Return [x, y] of the center of cell containing provided text 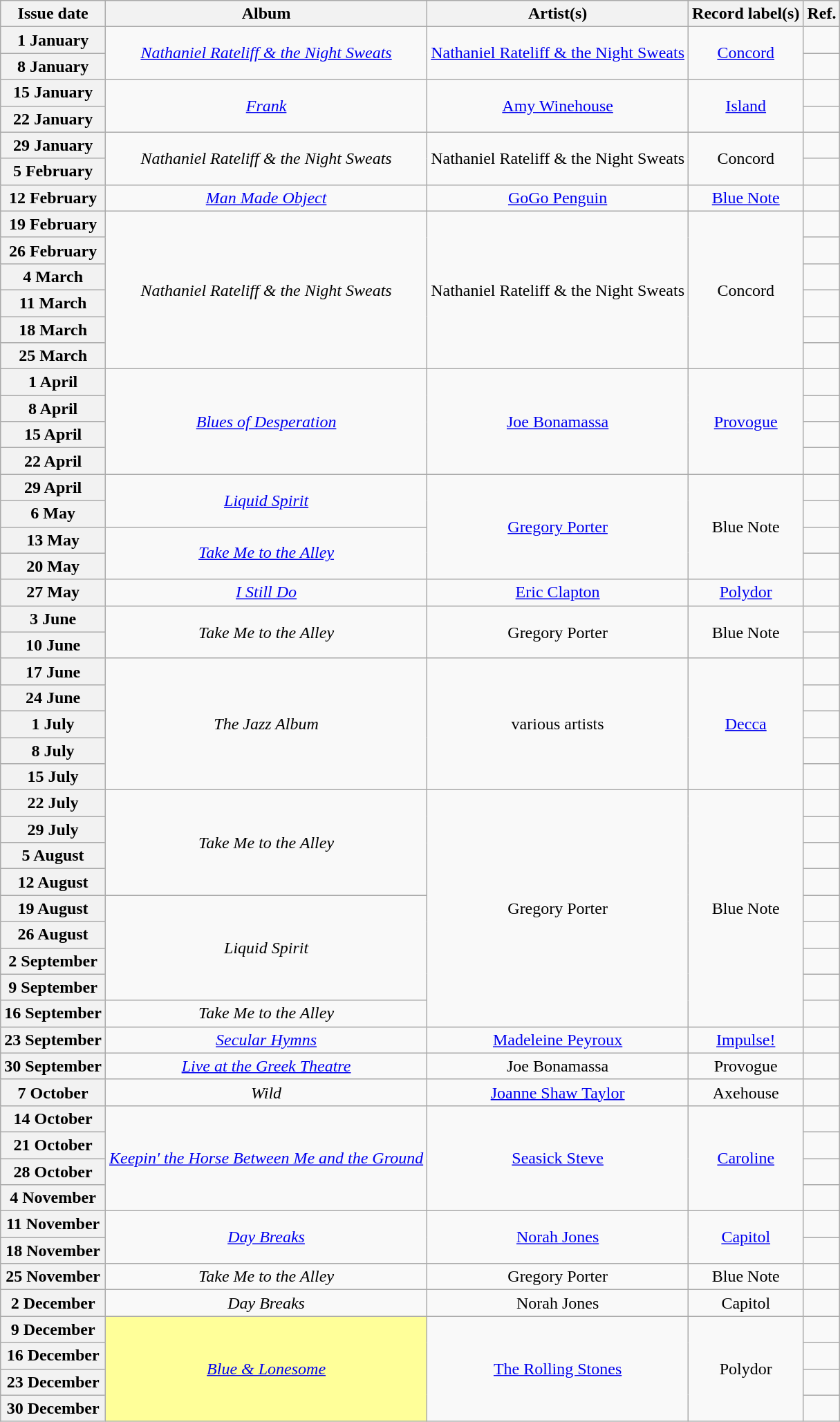
4 March [53, 277]
Record label(s) [746, 14]
Live at the Greek Theatre [265, 1066]
8 July [53, 750]
Artist(s) [558, 14]
16 September [53, 1013]
Joanne Shaw Taylor [558, 1092]
The Rolling Stones [558, 1369]
Decca [746, 724]
12 August [53, 882]
8 January [53, 66]
19 February [53, 224]
Blues of Desperation [265, 422]
16 December [53, 1356]
29 July [53, 830]
18 November [53, 1251]
1 January [53, 40]
13 May [53, 540]
22 April [53, 461]
29 January [53, 145]
Island [746, 106]
Issue date [53, 14]
3 June [53, 619]
GoGo Penguin [558, 198]
The Jazz Album [265, 724]
20 May [53, 566]
Eric Clapton [558, 592]
Frank [265, 106]
Ref. [821, 14]
26 August [53, 935]
17 June [53, 671]
1 April [53, 382]
11 November [53, 1224]
Album [265, 14]
15 July [53, 777]
15 January [53, 93]
Blue & Lonesome [265, 1369]
30 December [53, 1408]
Secular Hymns [265, 1040]
6 May [53, 514]
21 October [53, 1145]
12 February [53, 198]
25 March [53, 356]
2 December [53, 1303]
5 August [53, 856]
Caroline [746, 1158]
I Still Do [265, 592]
Amy Winehouse [558, 106]
Keepin' the Horse Between Me and the Ground [265, 1158]
18 March [53, 330]
30 September [53, 1066]
Impulse! [746, 1040]
9 September [53, 987]
23 December [53, 1382]
26 February [53, 250]
19 August [53, 908]
14 October [53, 1119]
7 October [53, 1092]
15 April [53, 435]
27 May [53, 592]
2 September [53, 961]
Madeleine Peyroux [558, 1040]
Wild [265, 1092]
Axehouse [746, 1092]
Seasick Steve [558, 1158]
23 September [53, 1040]
Man Made Object [265, 198]
24 June [53, 698]
5 February [53, 171]
28 October [53, 1172]
25 November [53, 1277]
9 December [53, 1329]
11 March [53, 303]
22 July [53, 803]
4 November [53, 1198]
22 January [53, 119]
various artists [558, 724]
8 April [53, 409]
10 June [53, 645]
29 April [53, 487]
1 July [53, 724]
